Scan for the cell matching the given text and deliver its [x, y] coordinate at center. 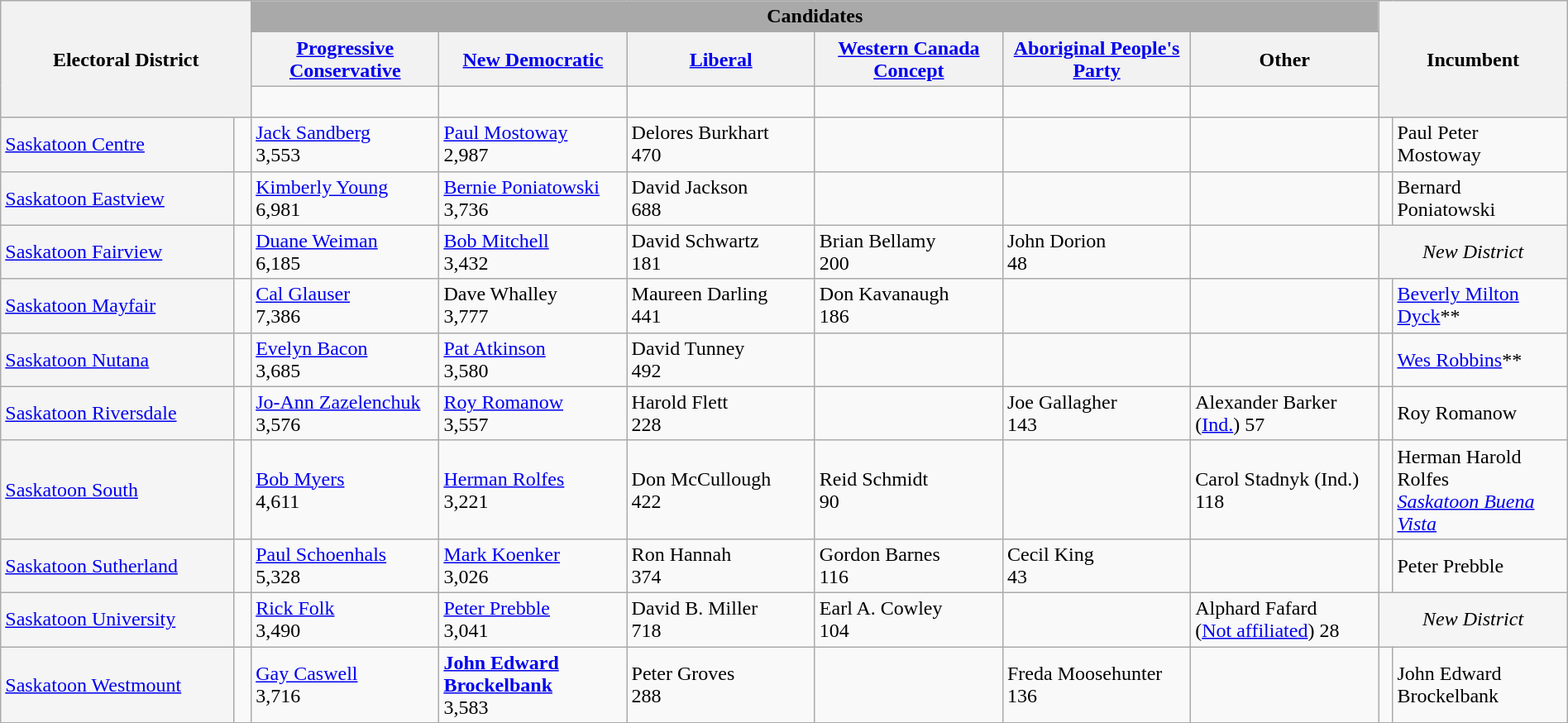
Harold Flett 228 [721, 414]
Peter Groves 288 [721, 685]
Bob Mitchell 3,432 [533, 251]
Saskatoon Sutherland [117, 566]
Roy Romanow 3,557 [533, 414]
Rick Folk 3,490 [346, 619]
Pat Atkinson 3,580 [533, 359]
Saskatoon Fairview [117, 251]
Kimberly Young 6,981 [346, 199]
Saskatoon Mayfair [117, 306]
Jack Sandberg 3,553 [346, 144]
Earl A. Cowley 104 [908, 619]
Don Kavanaugh 186 [908, 306]
Gay Caswell3,716 [346, 685]
Herman Rolfes 3,221 [533, 490]
David Jackson 688 [721, 199]
Cecil King 43 [1097, 566]
Saskatoon University [117, 619]
Progressive Conservative [346, 60]
Saskatoon Riversdale [117, 414]
Saskatoon South [117, 490]
Bob Myers 4,611 [346, 490]
Alexander Barker (Ind.) 57 [1285, 414]
Carol Stadnyk (Ind.) 118 [1285, 490]
New Democratic [533, 60]
Paul Schoenhals 5,328 [346, 566]
Alphard Fafard (Not affiliated) 28 [1285, 619]
John Edward Brockelbank 3,583 [533, 685]
Bernie Poniatowski 3,736 [533, 199]
Paul Mostoway 2,987 [533, 144]
Saskatoon Eastview [117, 199]
Bernard Poniatowski [1480, 199]
Paul Peter Mostoway [1480, 144]
Incumbent [1473, 60]
Gordon Barnes 116 [908, 566]
Roy Romanow [1480, 414]
John Edward Brockelbank [1480, 685]
Brian Bellamy 200 [908, 251]
Peter Prebble [1480, 566]
Beverly Milton Dyck** [1480, 306]
Herman Harold RolfesSaskatoon Buena Vista [1480, 490]
Electoral District [126, 60]
Freda Moosehunter 136 [1097, 685]
Delores Burkhart 470 [721, 144]
Candidates [815, 17]
Mark Koenker 3,026 [533, 566]
Jo-Ann Zazelenchuk 3,576 [346, 414]
Ron Hannah 374 [721, 566]
Don McCullough 422 [721, 490]
Cal Glauser 7,386 [346, 306]
Liberal [721, 60]
Reid Schmidt 90 [908, 490]
Saskatoon Centre [117, 144]
Saskatoon Westmount [117, 685]
David Schwartz 181 [721, 251]
Other [1285, 60]
Duane Weiman 6,185 [346, 251]
Joe Gallagher 143 [1097, 414]
John Dorion 48 [1097, 251]
Evelyn Bacon 3,685 [346, 359]
David Tunney 492 [721, 359]
Saskatoon Nutana [117, 359]
David B. Miller 718 [721, 619]
Dave Whalley 3,777 [533, 306]
Wes Robbins** [1480, 359]
Maureen Darling 441 [721, 306]
Aboriginal People's Party [1097, 60]
Peter Prebble 3,041 [533, 619]
Western Canada Concept [908, 60]
